Identify which cell holds the provided text, then report its [X, Y] central coordinate. 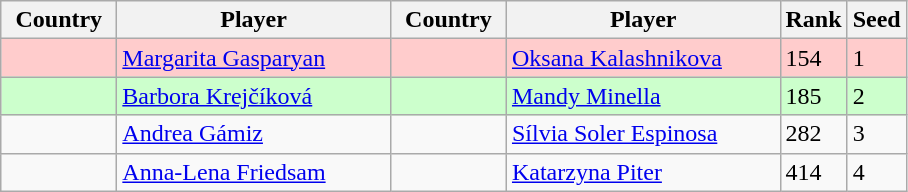
Anna-Lena Friedsam [254, 172]
154 [814, 58]
Katarzyna Piter [643, 172]
Mandy Minella [643, 96]
Andrea Gámiz [254, 134]
1 [876, 58]
3 [876, 134]
2 [876, 96]
Oksana Kalashnikova [643, 58]
Margarita Gasparyan [254, 58]
185 [814, 96]
Barbora Krejčíková [254, 96]
414 [814, 172]
4 [876, 172]
Rank [814, 20]
Seed [876, 20]
282 [814, 134]
Sílvia Soler Espinosa [643, 134]
